Extract the [x, y] coordinate from the center of the cell holding the provided text.  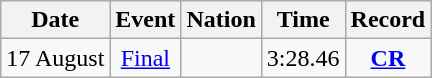
Record [388, 20]
Final [146, 58]
17 August [56, 58]
CR [388, 58]
Date [56, 20]
Nation [221, 20]
Event [146, 20]
Time [303, 20]
3:28.46 [303, 58]
